For the text-containing cell, return its midpoint in (X, Y) coordinate format. 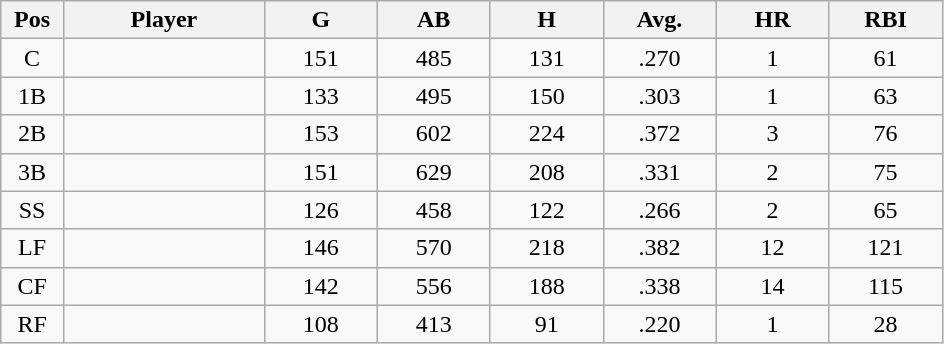
91 (546, 324)
2B (32, 134)
121 (886, 248)
SS (32, 210)
AB (434, 20)
.303 (660, 96)
CF (32, 286)
602 (434, 134)
28 (886, 324)
208 (546, 172)
126 (320, 210)
G (320, 20)
61 (886, 58)
63 (886, 96)
1B (32, 96)
Avg. (660, 20)
Player (164, 20)
413 (434, 324)
C (32, 58)
108 (320, 324)
.372 (660, 134)
133 (320, 96)
14 (772, 286)
.270 (660, 58)
218 (546, 248)
Pos (32, 20)
150 (546, 96)
.266 (660, 210)
142 (320, 286)
146 (320, 248)
RF (32, 324)
570 (434, 248)
153 (320, 134)
HR (772, 20)
122 (546, 210)
65 (886, 210)
.331 (660, 172)
LF (32, 248)
115 (886, 286)
.220 (660, 324)
495 (434, 96)
3 (772, 134)
629 (434, 172)
556 (434, 286)
.338 (660, 286)
458 (434, 210)
485 (434, 58)
75 (886, 172)
RBI (886, 20)
131 (546, 58)
3B (32, 172)
76 (886, 134)
188 (546, 286)
224 (546, 134)
H (546, 20)
12 (772, 248)
.382 (660, 248)
